Identify which cell holds the provided text, then report its (x, y) central coordinate. 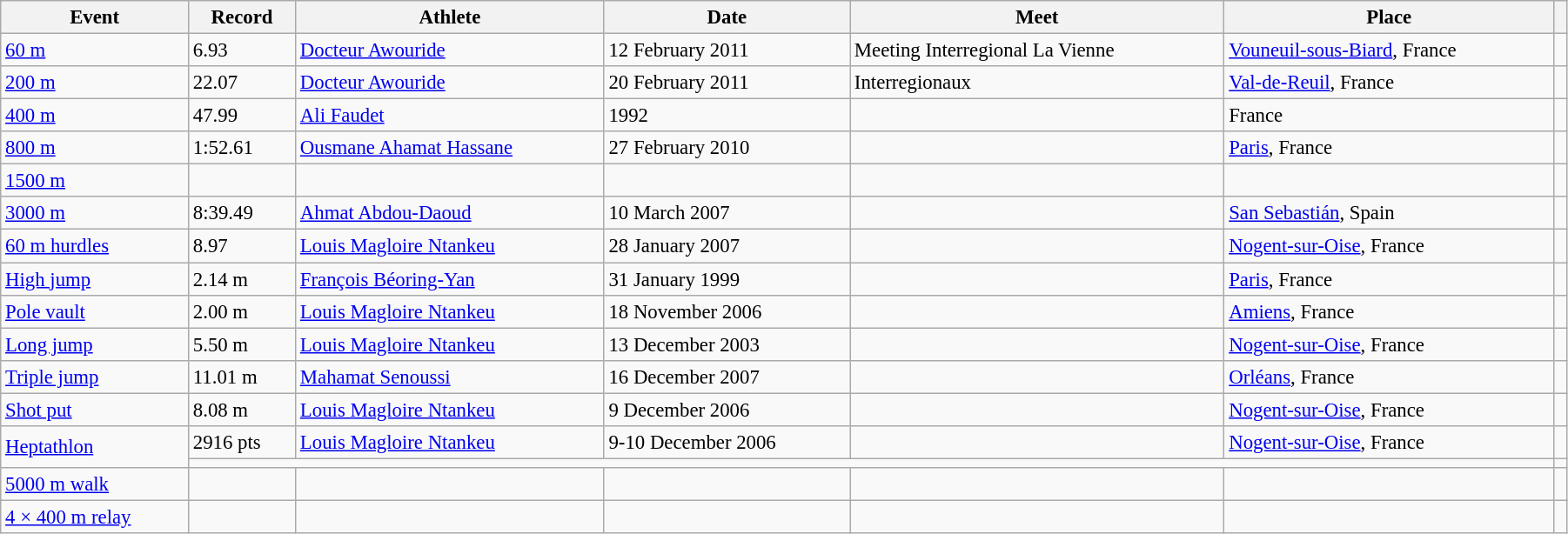
22.07 (242, 83)
20 February 2011 (727, 83)
Athlete (451, 17)
10 March 2007 (727, 213)
2.14 m (242, 279)
1500 m (95, 181)
27 February 2010 (727, 148)
Pole vault (95, 311)
Record (242, 17)
Event (95, 17)
47.99 (242, 116)
Interregionaux (1037, 83)
13 December 2003 (727, 344)
Ousmane Ahamat Hassane (451, 148)
12 February 2011 (727, 50)
800 m (95, 148)
8.08 m (242, 410)
3000 m (95, 213)
8.97 (242, 246)
8:39.49 (242, 213)
200 m (95, 83)
Date (727, 17)
Heptathlon (95, 447)
San Sebastián, Spain (1389, 213)
28 January 2007 (727, 246)
18 November 2006 (727, 311)
Meet (1037, 17)
5000 m walk (95, 484)
François Béoring-Yan (451, 279)
16 December 2007 (727, 377)
9-10 December 2006 (727, 443)
Meeting Interregional La Vienne (1037, 50)
High jump (95, 279)
1:52.61 (242, 148)
400 m (95, 116)
Orléans, France (1389, 377)
60 m (95, 50)
1992 (727, 116)
11.01 m (242, 377)
6.93 (242, 50)
Triple jump (95, 377)
5.50 m (242, 344)
4 × 400 m relay (95, 517)
31 January 1999 (727, 279)
Amiens, France (1389, 311)
9 December 2006 (727, 410)
Shot put (95, 410)
Ali Faudet (451, 116)
60 m hurdles (95, 246)
France (1389, 116)
Long jump (95, 344)
Val-de-Reuil, France (1389, 83)
Mahamat Senoussi (451, 377)
2.00 m (242, 311)
Place (1389, 17)
Ahmat Abdou-Daoud (451, 213)
Vouneuil-sous-Biard, France (1389, 50)
2916 pts (242, 443)
